For the text-containing cell, return its midpoint in (x, y) coordinate format. 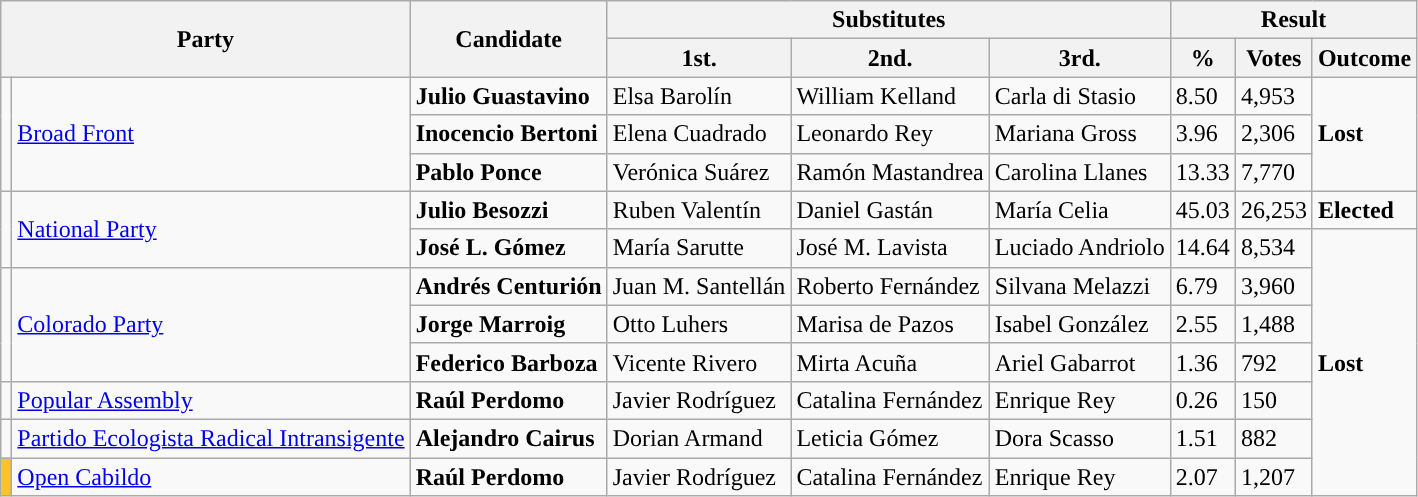
Jorge Marroig (508, 324)
Dora Scasso (1080, 438)
Andrés Centurión (508, 286)
1,207 (1274, 477)
2.07 (1202, 477)
792 (1274, 362)
Elena Cuadrado (699, 134)
7,770 (1274, 172)
Broad Front (211, 134)
26,253 (1274, 210)
Verónica Suárez (699, 172)
Mirta Acuña (890, 362)
Vicente Rivero (699, 362)
14.64 (1202, 248)
National Party (211, 229)
0.26 (1202, 400)
Marisa de Pazos (890, 324)
1.36 (1202, 362)
Dorian Armand (699, 438)
1.51 (1202, 438)
3,960 (1274, 286)
Julio Besozzi (508, 210)
Carolina Llanes (1080, 172)
María Sarutte (699, 248)
Alejandro Cairus (508, 438)
Julio Guastavino (508, 96)
2.55 (1202, 324)
13.33 (1202, 172)
Candidate (508, 39)
8.50 (1202, 96)
1,488 (1274, 324)
3.96 (1202, 134)
Leonardo Rey (890, 134)
Otto Luhers (699, 324)
Partido Ecologista Radical Intransigente (211, 438)
2,306 (1274, 134)
Inocencio Bertoni (508, 134)
María Celia (1080, 210)
6.79 (1202, 286)
Juan M. Santellán (699, 286)
William Kelland (890, 96)
Ramón Mastandrea (890, 172)
Substitutes (888, 20)
Daniel Gastán (890, 210)
2nd. (890, 58)
% (1202, 58)
Mariana Gross (1080, 134)
Leticia Gómez (890, 438)
Ariel Gabarrot (1080, 362)
882 (1274, 438)
45.03 (1202, 210)
Ruben Valentín (699, 210)
Pablo Ponce (508, 172)
Elsa Barolín (699, 96)
Colorado Party (211, 324)
150 (1274, 400)
Roberto Fernández (890, 286)
Result (1293, 20)
Outcome (1364, 58)
Isabel González (1080, 324)
Luciado Andriolo (1080, 248)
Silvana Melazzi (1080, 286)
8,534 (1274, 248)
Carla di Stasio (1080, 96)
1st. (699, 58)
4,953 (1274, 96)
José M. Lavista (890, 248)
Popular Assembly (211, 400)
Open Cabildo (211, 477)
Party (206, 39)
Federico Barboza (508, 362)
Elected (1364, 210)
Votes (1274, 58)
3rd. (1080, 58)
José L. Gómez (508, 248)
